Provide the (x, y) coordinate of the cell's center where the given text is located.  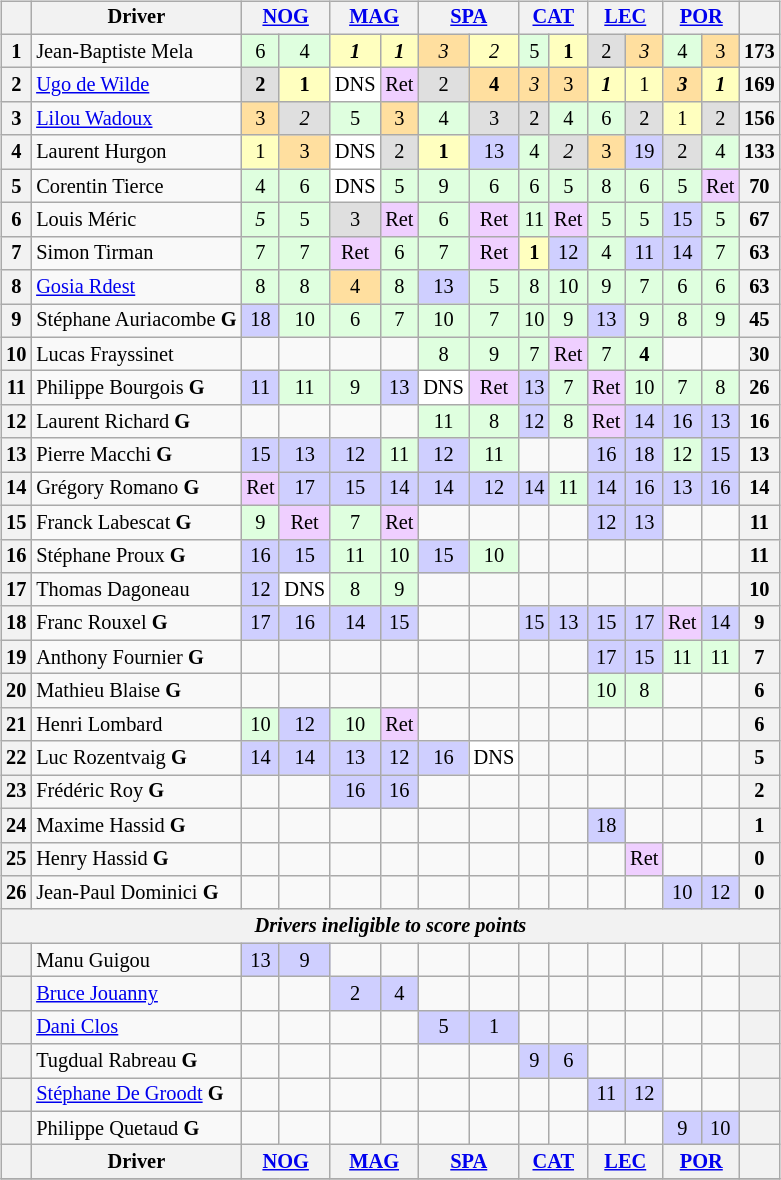
156 (759, 119)
133 (759, 152)
Lucas Frayssinet (136, 354)
Manu Guigou (136, 960)
169 (759, 85)
Mathieu Blaise G (136, 691)
Jean-Baptiste Mela (136, 51)
Corentin Tierce (136, 186)
Luc Rozentvaig G (136, 758)
Henri Lombard (136, 724)
Dani Clos (136, 1027)
Thomas Dagoneau (136, 590)
Grégory Romano G (136, 489)
Bruce Jouanny (136, 994)
67 (759, 220)
Frédéric Roy G (136, 792)
Drivers ineligible to score points (390, 926)
24 (16, 825)
30 (759, 354)
Louis Méric (136, 220)
Philippe Quetaud G (136, 1128)
23 (16, 792)
Henry Hassid G (136, 859)
Lilou Wadoux (136, 119)
Stéphane De Groodt G (136, 1095)
Anthony Fournier G (136, 657)
20 (16, 691)
Philippe Bourgois G (136, 388)
21 (16, 724)
Gosia Rdest (136, 287)
Franck Labescat G (136, 522)
Simon Tirman (136, 253)
173 (759, 51)
70 (759, 186)
Ugo de Wilde (136, 85)
Stéphane Auriacombe G (136, 321)
Jean-Paul Dominici G (136, 893)
Laurent Richard G (136, 422)
Stéphane Proux G (136, 556)
45 (759, 321)
Franc Rouxel G (136, 623)
Pierre Macchi G (136, 455)
22 (16, 758)
25 (16, 859)
Tugdual Rabreau G (136, 1061)
Maxime Hassid G (136, 825)
Laurent Hurgon (136, 152)
